Determine the (x, y) coordinate at the center of the cell enclosing the given text.  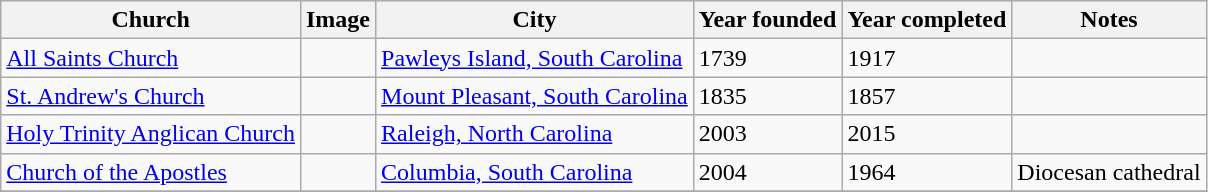
Notes (1109, 20)
Pawleys Island, South Carolina (535, 58)
All Saints Church (151, 58)
1739 (768, 58)
St. Andrew's Church (151, 96)
1857 (927, 96)
Raleigh, North Carolina (535, 134)
Image (338, 20)
Year founded (768, 20)
1964 (927, 172)
Church (151, 20)
Diocesan cathedral (1109, 172)
Mount Pleasant, South Carolina (535, 96)
1835 (768, 96)
Year completed (927, 20)
2015 (927, 134)
Columbia, South Carolina (535, 172)
Church of the Apostles (151, 172)
City (535, 20)
2003 (768, 134)
1917 (927, 58)
Holy Trinity Anglican Church (151, 134)
2004 (768, 172)
